Return (x, y) of the center of cell containing provided text 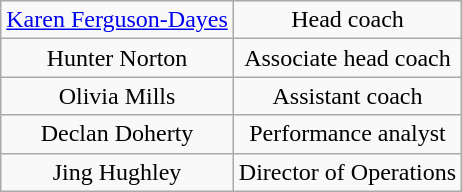
Hunter Norton (118, 58)
Director of Operations (347, 172)
Olivia Mills (118, 96)
Assistant coach (347, 96)
Karen Ferguson-Dayes (118, 20)
Declan Doherty (118, 134)
Head coach (347, 20)
Performance analyst (347, 134)
Jing Hughley (118, 172)
Associate head coach (347, 58)
